Detect which cell encompasses the target text, then output its (X, Y) center coordinate. 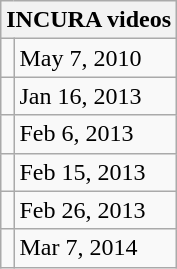
Feb 26, 2013 (96, 210)
Feb 6, 2013 (96, 134)
Feb 15, 2013 (96, 172)
Mar 7, 2014 (96, 248)
Jan 16, 2013 (96, 96)
May 7, 2010 (96, 58)
INCURA videos (89, 20)
